Return the (X, Y) coordinate for the center point of the cell that contains the specified text.  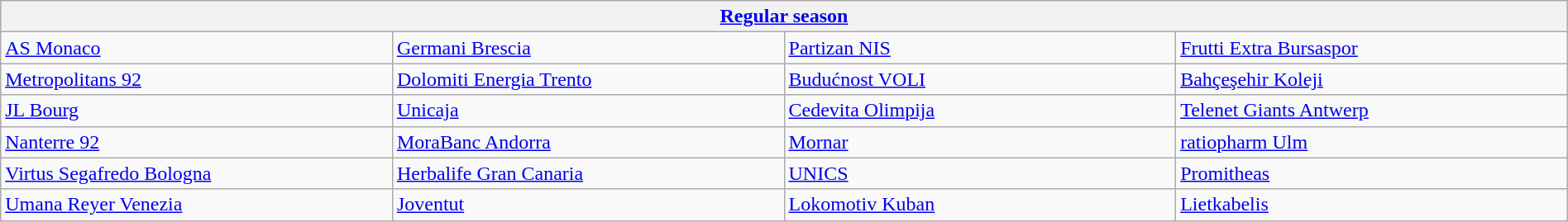
Regular season (784, 17)
Bahçeşehir Koleji (1372, 79)
Dolomiti Energia Trento (588, 79)
JL Bourg (197, 111)
Umana Reyer Venezia (197, 205)
Partizan NIS (980, 48)
Cedevita Olimpija (980, 111)
ratiopharm Ulm (1372, 142)
AS Monaco (197, 48)
Lokomotiv Kuban (980, 205)
Herbalife Gran Canaria (588, 173)
Budućnost VOLI (980, 79)
Metropolitans 92 (197, 79)
Mornar (980, 142)
Nanterre 92 (197, 142)
MoraBanc Andorra (588, 142)
Joventut (588, 205)
Virtus Segafredo Bologna (197, 173)
UNICS (980, 173)
Unicaja (588, 111)
Germani Brescia (588, 48)
Lietkabelis (1372, 205)
Frutti Extra Bursaspor (1372, 48)
Promitheas (1372, 173)
Telenet Giants Antwerp (1372, 111)
